Locate the cell with the specified text and output its (x, y) center coordinate. 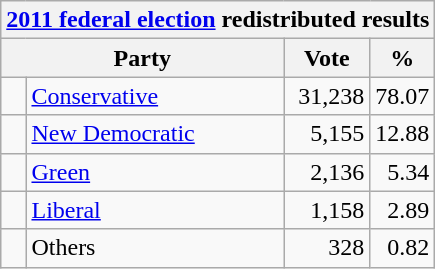
2.89 (402, 210)
Others (155, 248)
Liberal (155, 210)
12.88 (402, 134)
5.34 (402, 172)
5,155 (327, 134)
328 (327, 248)
0.82 (402, 248)
Party (142, 58)
31,238 (327, 96)
1,158 (327, 210)
78.07 (402, 96)
Vote (327, 58)
2,136 (327, 172)
Green (155, 172)
% (402, 58)
New Democratic (155, 134)
Conservative (155, 96)
2011 federal election redistributed results (218, 20)
